Identify which cell holds the provided text, then report its (x, y) central coordinate. 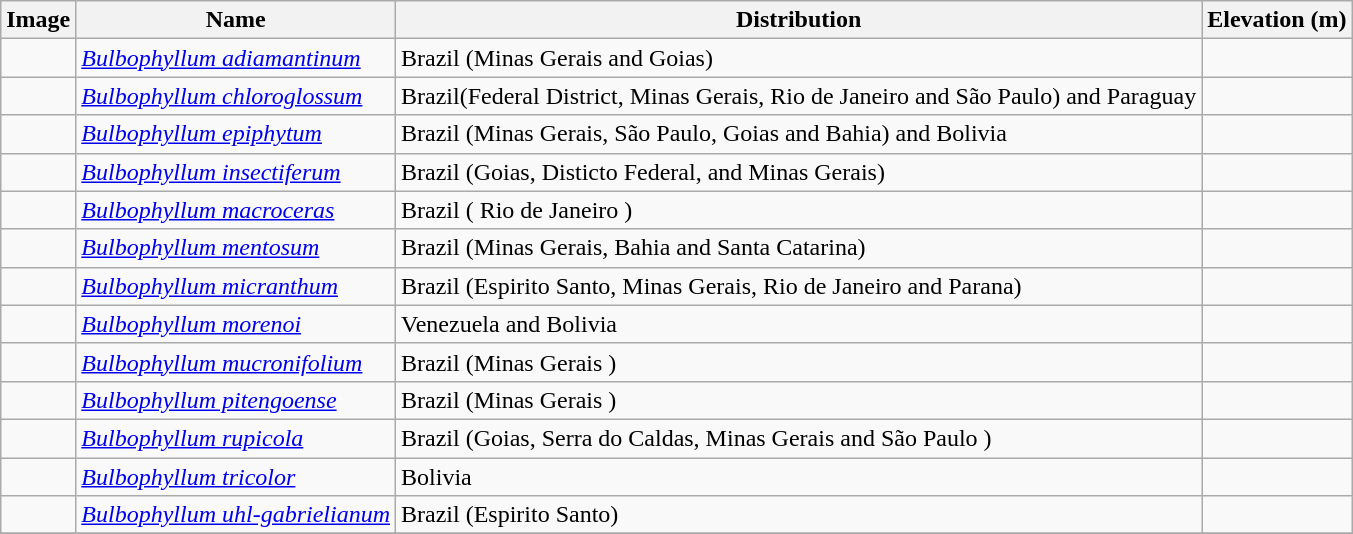
Distribution (799, 20)
Brazil (Goias, Serra do Caldas, Minas Gerais and São Paulo ) (799, 438)
Bulbophyllum micranthum (236, 286)
Bulbophyllum mucronifolium (236, 362)
Bulbophyllum adiamantinum (236, 58)
Brazil(Federal District, Minas Gerais, Rio de Janeiro and São Paulo) and Paraguay (799, 96)
Brazil (Espirito Santo) (799, 515)
Brazil (Espirito Santo, Minas Gerais, Rio de Janeiro and Parana) (799, 286)
Brazil (Minas Gerais, Bahia and Santa Catarina) (799, 248)
Bulbophyllum uhl-gabrielianum (236, 515)
Bulbophyllum chloroglossum (236, 96)
Brazil (Minas Gerais, São Paulo, Goias and Bahia) and Bolivia (799, 134)
Bulbophyllum pitengoense (236, 400)
Brazil ( Rio de Janeiro ) (799, 210)
Brazil (Goias, Disticto Federal, and Minas Gerais) (799, 172)
Image (38, 20)
Bulbophyllum insectiferum (236, 172)
Brazil (Minas Gerais and Goias) (799, 58)
Venezuela and Bolivia (799, 324)
Elevation (m) (1277, 20)
Bulbophyllum tricolor (236, 477)
Name (236, 20)
Bulbophyllum epiphytum (236, 134)
Bulbophyllum rupicola (236, 438)
Bolivia (799, 477)
Bulbophyllum mentosum (236, 248)
Bulbophyllum macroceras (236, 210)
Bulbophyllum morenoi (236, 324)
